Locate the cell with the specified text and output its [x, y] center coordinate. 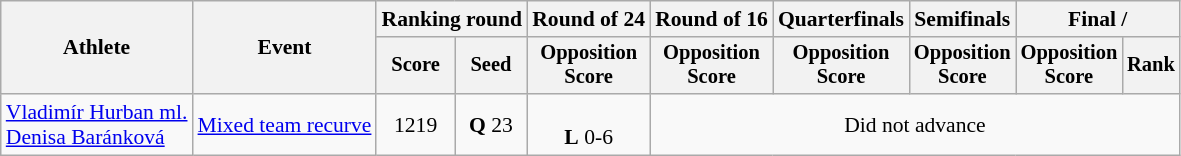
Q 23 [491, 124]
Score [415, 66]
Athlete [97, 48]
Mixed team recurve [285, 124]
Did not advance [915, 124]
Round of 16 [712, 19]
Ranking round [452, 19]
Round of 24 [588, 19]
Semifinals [962, 19]
Seed [491, 66]
Rank [1151, 66]
L 0-6 [588, 124]
Event [285, 48]
Vladimír Hurban ml.Denisa Baránková [97, 124]
Final / [1098, 19]
1219 [415, 124]
Quarterfinals [841, 19]
